Scan for the cell matching the given text and deliver its (X, Y) coordinate at center. 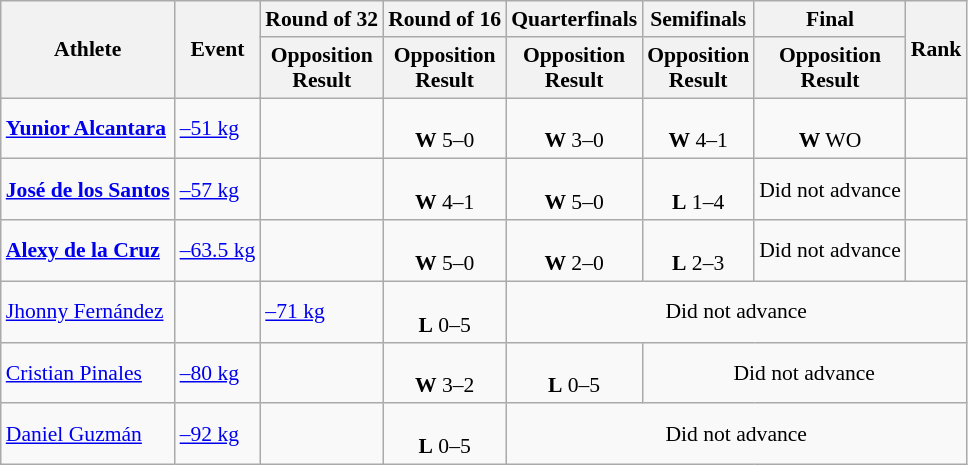
W 3–0 (574, 128)
Daniel Guzmán (88, 434)
–92 kg (218, 434)
Round of 32 (322, 19)
–63.5 kg (218, 250)
–57 kg (218, 190)
–51 kg (218, 128)
L 2–3 (698, 250)
L 1–4 (698, 190)
José de los Santos (88, 190)
Semifinals (698, 19)
–80 kg (218, 372)
W WO (830, 128)
–71 kg (322, 312)
Event (218, 50)
Athlete (88, 50)
Round of 16 (444, 19)
Rank (936, 50)
Final (830, 19)
W 3–2 (444, 372)
Alexy de la Cruz (88, 250)
Cristian Pinales (88, 372)
W 2–0 (574, 250)
Quarterfinals (574, 19)
Jhonny Fernández (88, 312)
Yunior Alcantara (88, 128)
